Scan for the cell matching the given text and deliver its (X, Y) coordinate at center. 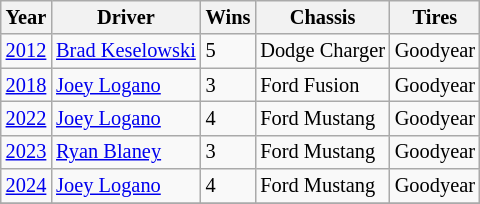
Year (26, 17)
2012 (26, 51)
5 (228, 51)
2024 (26, 186)
2022 (26, 118)
Wins (228, 17)
Tires (435, 17)
Ryan Blaney (126, 152)
Brad Keselowski (126, 51)
2023 (26, 152)
2018 (26, 85)
Ford Fusion (322, 85)
Driver (126, 17)
Dodge Charger (322, 51)
Chassis (322, 17)
